Search for the cell housing the specified text and yield its (X, Y) center coordinate. 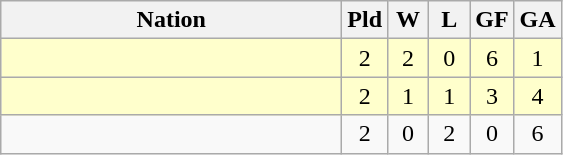
W (408, 20)
3 (492, 96)
GF (492, 20)
GA (538, 20)
Pld (365, 20)
4 (538, 96)
Nation (172, 20)
L (450, 20)
